Output the [X, Y] coordinate of the center of the cell containing the given text.  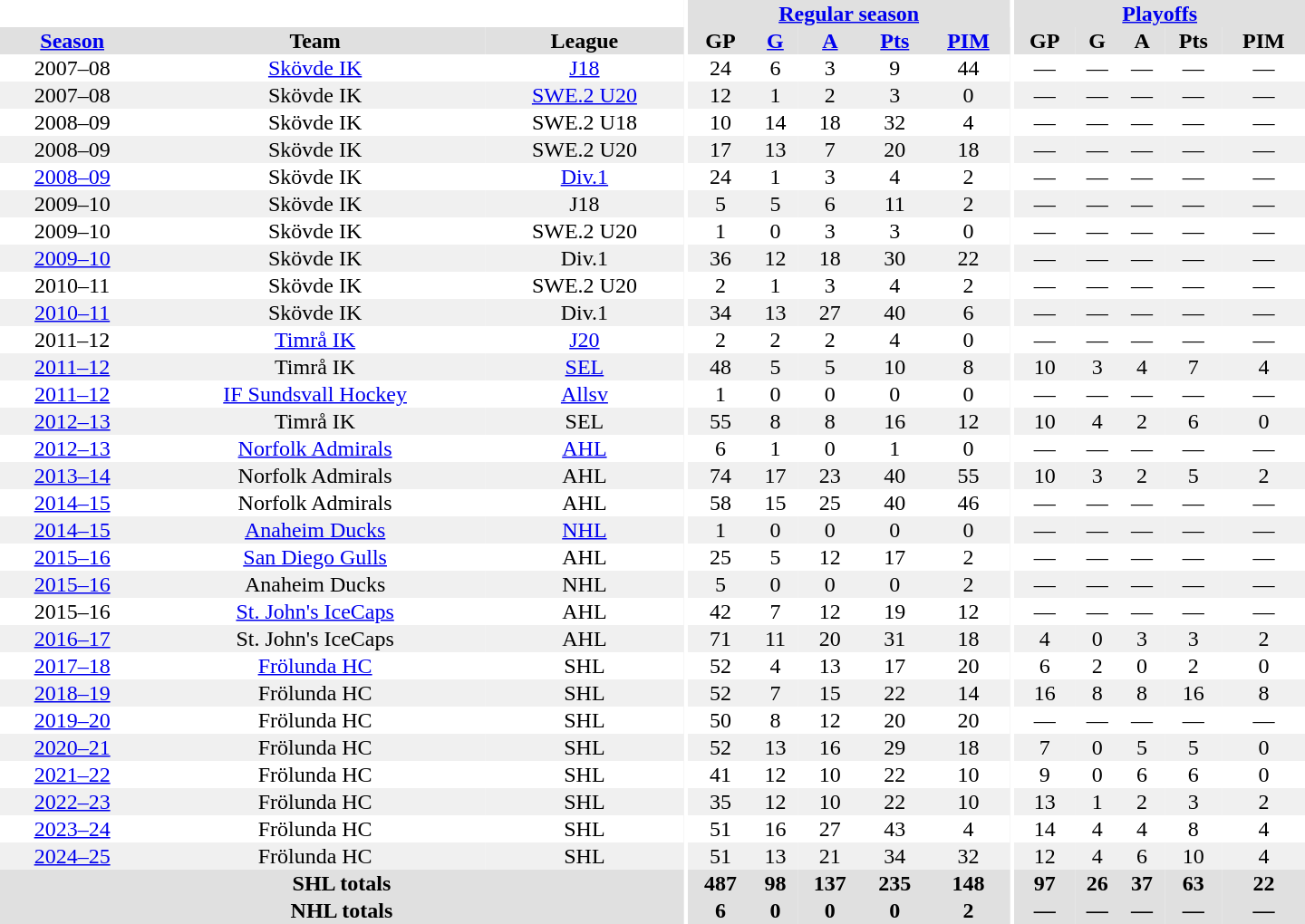
San Diego Gulls [315, 557]
Regular season [848, 14]
SHL totals [342, 883]
J20 [585, 340]
41 [720, 775]
46 [968, 503]
Team [315, 41]
487 [720, 883]
23 [830, 476]
19 [895, 611]
2023–24 [72, 829]
2019–20 [72, 720]
League [585, 41]
44 [968, 68]
63 [1194, 883]
NHL totals [342, 910]
43 [895, 829]
71 [720, 639]
Playoffs [1160, 14]
21 [830, 856]
37 [1142, 883]
235 [895, 883]
42 [720, 611]
30 [895, 258]
137 [830, 883]
2018–19 [72, 693]
2017–18 [72, 666]
Allsv [585, 394]
48 [720, 367]
SWE.2 U18 [585, 122]
35 [720, 802]
2024–25 [72, 856]
31 [895, 639]
26 [1097, 883]
2022–23 [72, 802]
148 [968, 883]
2021–22 [72, 775]
2013–14 [72, 476]
74 [720, 476]
98 [776, 883]
58 [720, 503]
36 [720, 258]
2020–21 [72, 747]
50 [720, 720]
IF Sundsvall Hockey [315, 394]
2016–17 [72, 639]
Season [72, 41]
29 [895, 747]
97 [1044, 883]
